Capture the cell that displays the provided text and extract its [X, Y] central coordinate. 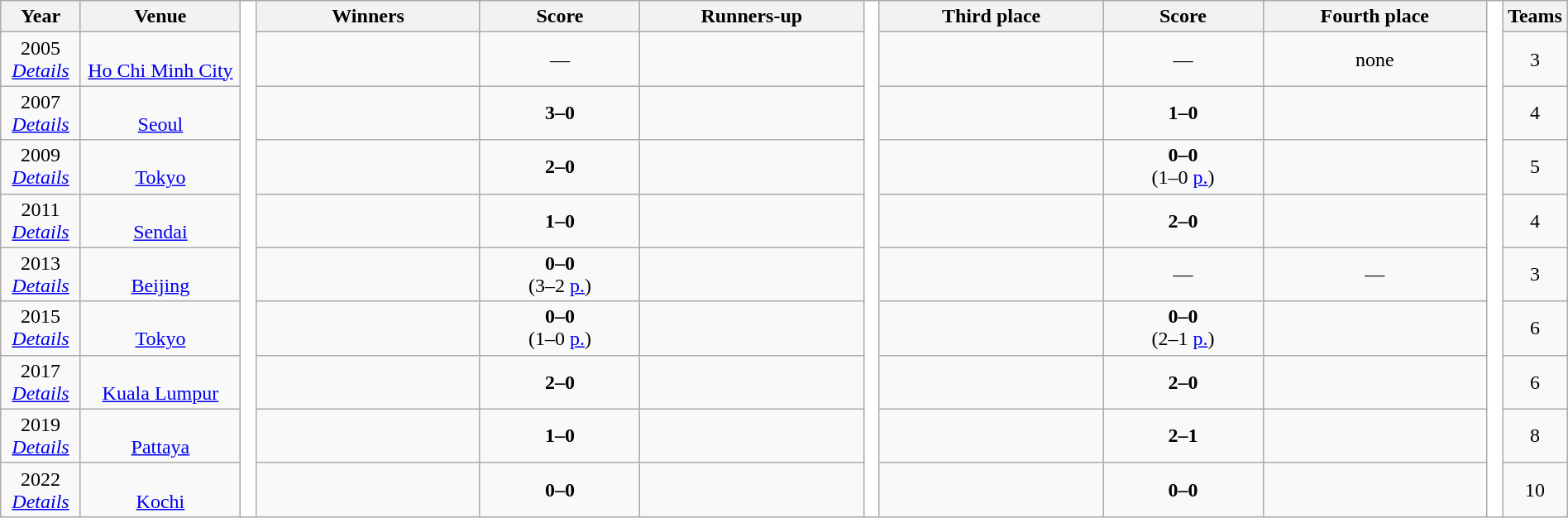
Fourth place [1374, 17]
10 [1535, 490]
Beijing [160, 275]
8 [1535, 435]
2–1 [1183, 435]
2011 Details [41, 220]
none [1374, 60]
Pattaya [160, 435]
Runners-up [752, 17]
2022 Details [41, 490]
5 [1535, 167]
2017 Details [41, 382]
0–0 (3–2 p.) [559, 275]
Kuala Lumpur [160, 382]
Seoul [160, 113]
Third place [991, 17]
Venue [160, 17]
2019 Details [41, 435]
Winners [368, 17]
Sendai [160, 220]
2005 Details [41, 60]
Ho Chi Minh City [160, 60]
3–0 [559, 113]
Kochi [160, 490]
2013 Details [41, 275]
0–0 (2–1 p.) [1183, 328]
Year [41, 17]
2009 Details [41, 167]
2007 Details [41, 113]
Teams [1535, 17]
2015 Details [41, 328]
